Search for the cell housing the specified text and yield its [x, y] center coordinate. 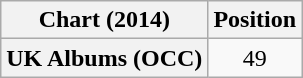
Position [255, 20]
49 [255, 58]
UK Albums (OCC) [104, 58]
Chart (2014) [104, 20]
